Search for the cell housing the specified text and yield its (X, Y) center coordinate. 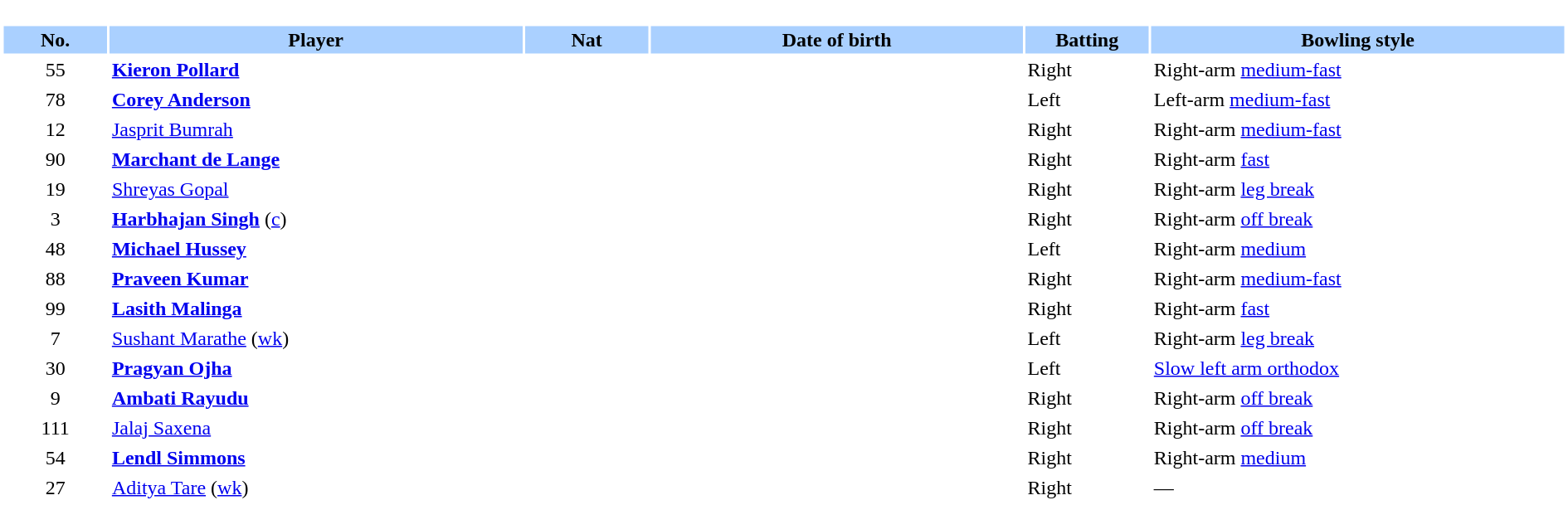
— (1358, 488)
Lendl Simmons (316, 458)
78 (55, 100)
Date of birth (837, 40)
Lasith Malinga (316, 308)
Praveen Kumar (316, 279)
Kieron Pollard (316, 70)
Sushant Marathe (wk) (316, 338)
Bowling style (1358, 40)
Ambati Rayudu (316, 398)
No. (55, 40)
9 (55, 398)
Marchant de Lange (316, 159)
111 (55, 428)
Nat (586, 40)
90 (55, 159)
30 (55, 368)
Michael Hussey (316, 249)
Slow left arm orthodox (1358, 368)
54 (55, 458)
Aditya Tare (wk) (316, 488)
99 (55, 308)
55 (55, 70)
Jasprit Bumrah (316, 129)
Player (316, 40)
Harbhajan Singh (c) (316, 219)
Batting (1087, 40)
27 (55, 488)
7 (55, 338)
Shreyas Gopal (316, 189)
3 (55, 219)
Jalaj Saxena (316, 428)
Pragyan Ojha (316, 368)
48 (55, 249)
88 (55, 279)
12 (55, 129)
Corey Anderson (316, 100)
19 (55, 189)
Left-arm medium-fast (1358, 100)
